Scan for the cell matching the given text and deliver its [X, Y] coordinate at center. 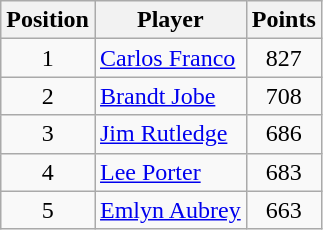
Points [284, 20]
5 [48, 210]
Player [170, 20]
Carlos Franco [170, 58]
2 [48, 96]
Lee Porter [170, 172]
Jim Rutledge [170, 134]
Brandt Jobe [170, 96]
Position [48, 20]
827 [284, 58]
686 [284, 134]
3 [48, 134]
683 [284, 172]
1 [48, 58]
663 [284, 210]
708 [284, 96]
Emlyn Aubrey [170, 210]
4 [48, 172]
